Find where the given text appears and provide that cell's center as (x, y) coordinate. 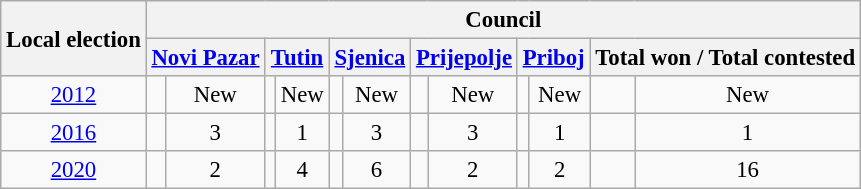
2016 (74, 133)
Novi Pazar (206, 58)
Sjenica (370, 58)
6 (377, 170)
16 (748, 170)
Total won / Total contested (726, 58)
Council (503, 20)
Prijepolje (464, 58)
Local election (74, 38)
Priboj (554, 58)
Tutin (297, 58)
4 (302, 170)
2020 (74, 170)
2012 (74, 95)
